From the cell containing the given text, extract its center point as (x, y) coordinate. 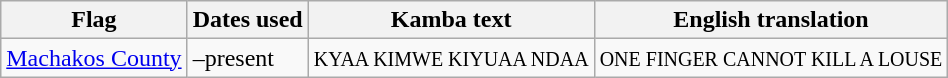
KYAA KIMWE KIYUAA NDAA (451, 58)
–present (248, 58)
English translation (771, 20)
ONE FINGER CANNOT KILL A LOUSE (771, 58)
Kamba text (451, 20)
Flag (94, 20)
Dates used (248, 20)
Machakos County (94, 58)
